For the text-containing cell, return its midpoint in [X, Y] coordinate format. 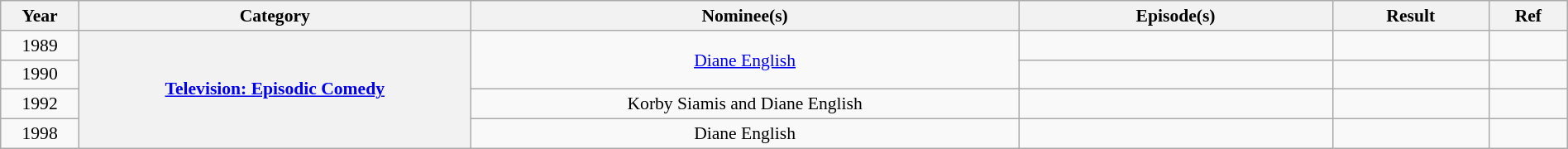
Category [275, 16]
Year [40, 16]
Ref [1528, 16]
Television: Episodic Comedy [275, 89]
1990 [40, 74]
Korby Siamis and Diane English [744, 104]
Episode(s) [1176, 16]
1992 [40, 104]
1989 [40, 46]
Nominee(s) [744, 16]
1998 [40, 134]
Result [1411, 16]
